Detect which cell encompasses the target text, then output its (x, y) center coordinate. 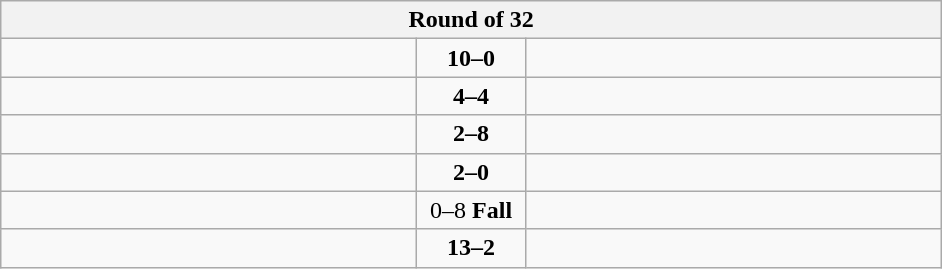
0–8 Fall (472, 210)
13–2 (472, 248)
10–0 (472, 58)
4–4 (472, 96)
Round of 32 (472, 20)
2–8 (472, 134)
2–0 (472, 172)
